Return the (x, y) coordinate for the center point of the cell that contains the specified text.  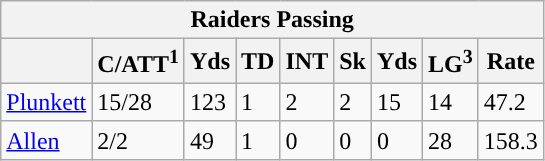
C/ATT1 (138, 62)
TD (258, 62)
14 (451, 102)
Rate (510, 62)
INT (307, 62)
123 (210, 102)
Sk (353, 62)
2/2 (138, 140)
Raiders Passing (272, 20)
15 (396, 102)
Plunkett (46, 102)
47.2 (510, 102)
Allen (46, 140)
28 (451, 140)
LG3 (451, 62)
15/28 (138, 102)
49 (210, 140)
158.3 (510, 140)
